Return the [X, Y] coordinate for the center point of the cell that contains the specified text.  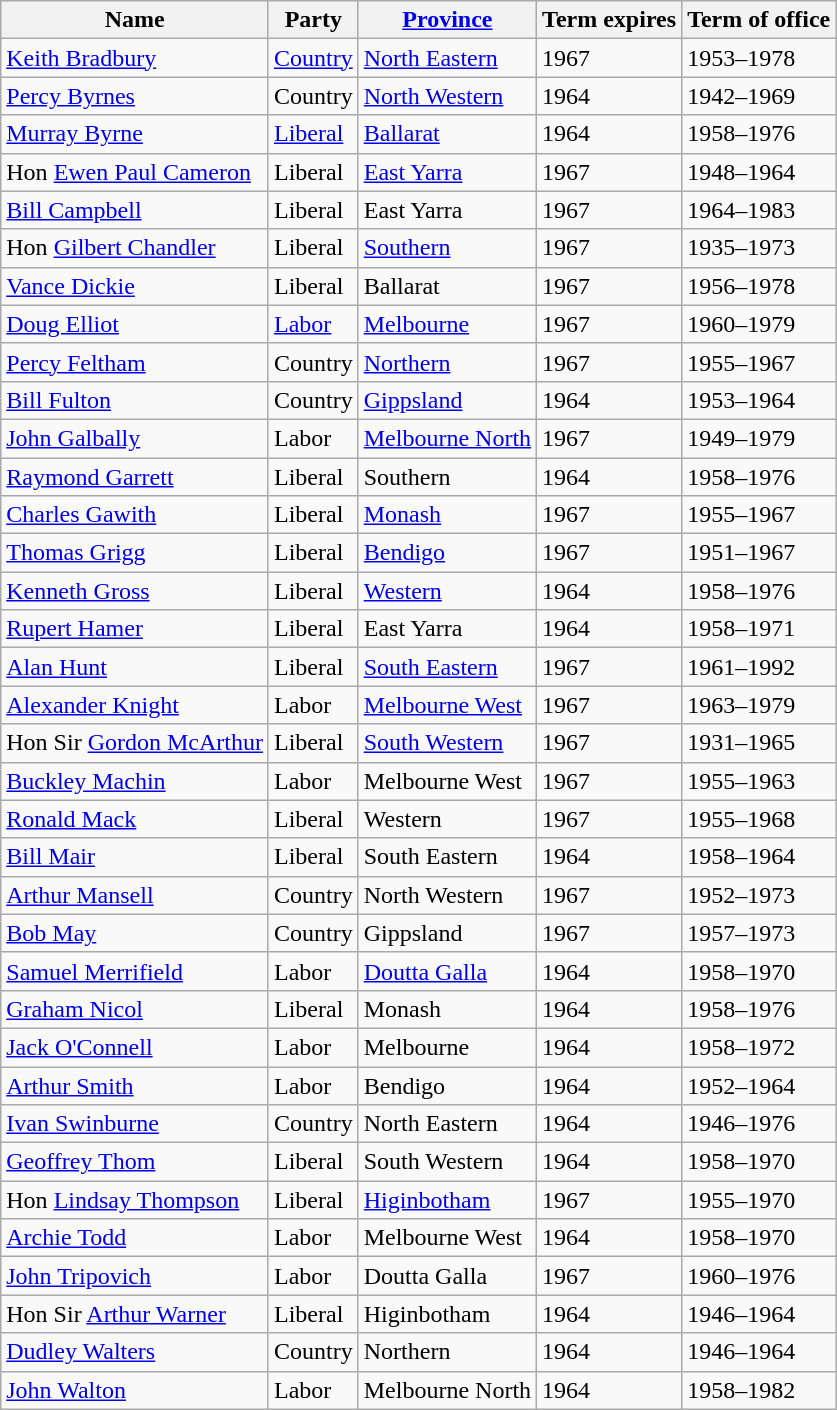
1953–1978 [759, 58]
Dudley Walters [135, 1352]
Rupert Hamer [135, 629]
1953–1964 [759, 400]
Kenneth Gross [135, 591]
Thomas Grigg [135, 553]
Hon Sir Arthur Warner [135, 1314]
Term of office [759, 20]
1960–1979 [759, 324]
Term expires [610, 20]
Hon Ewen Paul Cameron [135, 172]
Archie Todd [135, 1238]
1964–1983 [759, 210]
Murray Byrne [135, 134]
Name [135, 20]
Geoffrey Thom [135, 1162]
Doug Elliot [135, 324]
John Tripovich [135, 1276]
Samuel Merrifield [135, 971]
Percy Byrnes [135, 96]
Keith Bradbury [135, 58]
1935–1973 [759, 248]
1958–1982 [759, 1390]
1931–1965 [759, 743]
1949–1979 [759, 438]
1958–1972 [759, 1047]
1961–1992 [759, 667]
Raymond Garrett [135, 477]
Charles Gawith [135, 515]
1951–1967 [759, 553]
Party [313, 20]
Hon Lindsay Thompson [135, 1200]
Bob May [135, 933]
Buckley Machin [135, 781]
1955–1970 [759, 1200]
Graham Nicol [135, 1009]
Alan Hunt [135, 667]
John Walton [135, 1390]
Bill Fulton [135, 400]
Jack O'Connell [135, 1047]
1946–1976 [759, 1124]
1960–1976 [759, 1276]
John Galbally [135, 438]
1957–1973 [759, 933]
Province [447, 20]
Vance Dickie [135, 286]
Hon Sir Gordon McArthur [135, 743]
Arthur Smith [135, 1085]
1948–1964 [759, 172]
Ivan Swinburne [135, 1124]
1952–1964 [759, 1085]
Bill Campbell [135, 210]
1952–1973 [759, 895]
Percy Feltham [135, 362]
Ronald Mack [135, 819]
1942–1969 [759, 96]
1955–1968 [759, 819]
Bill Mair [135, 857]
Arthur Mansell [135, 895]
1956–1978 [759, 286]
1958–1964 [759, 857]
1963–1979 [759, 705]
Alexander Knight [135, 705]
1958–1971 [759, 629]
Hon Gilbert Chandler [135, 248]
1955–1963 [759, 781]
